Capture the cell that displays the provided text and extract its [X, Y] central coordinate. 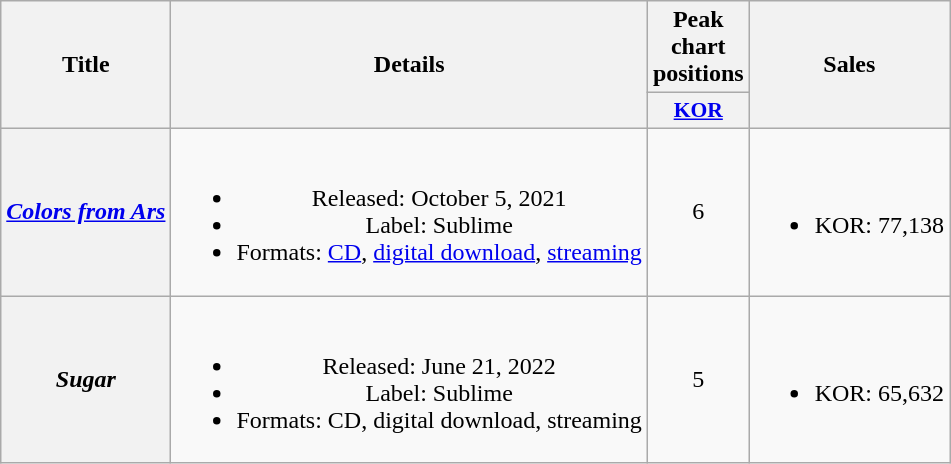
Details [409, 65]
Peak chart positions [698, 47]
Title [86, 65]
KOR: 77,138 [849, 212]
Released: June 21, 2022Label: SublimeFormats: CD, digital download, streaming [409, 380]
KOR [698, 111]
Released: October 5, 2021Label: SublimeFormats: CD, digital download, streaming [409, 212]
6 [698, 212]
Sales [849, 65]
KOR: 65,632 [849, 380]
5 [698, 380]
Colors from Ars [86, 212]
Sugar [86, 380]
